Return [X, Y] of the center of cell containing provided text 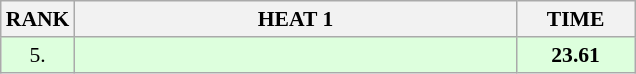
23.61 [576, 55]
TIME [576, 19]
5. [38, 55]
RANK [38, 19]
HEAT 1 [295, 19]
